Output the (x, y) coordinate of the center of the cell containing the given text.  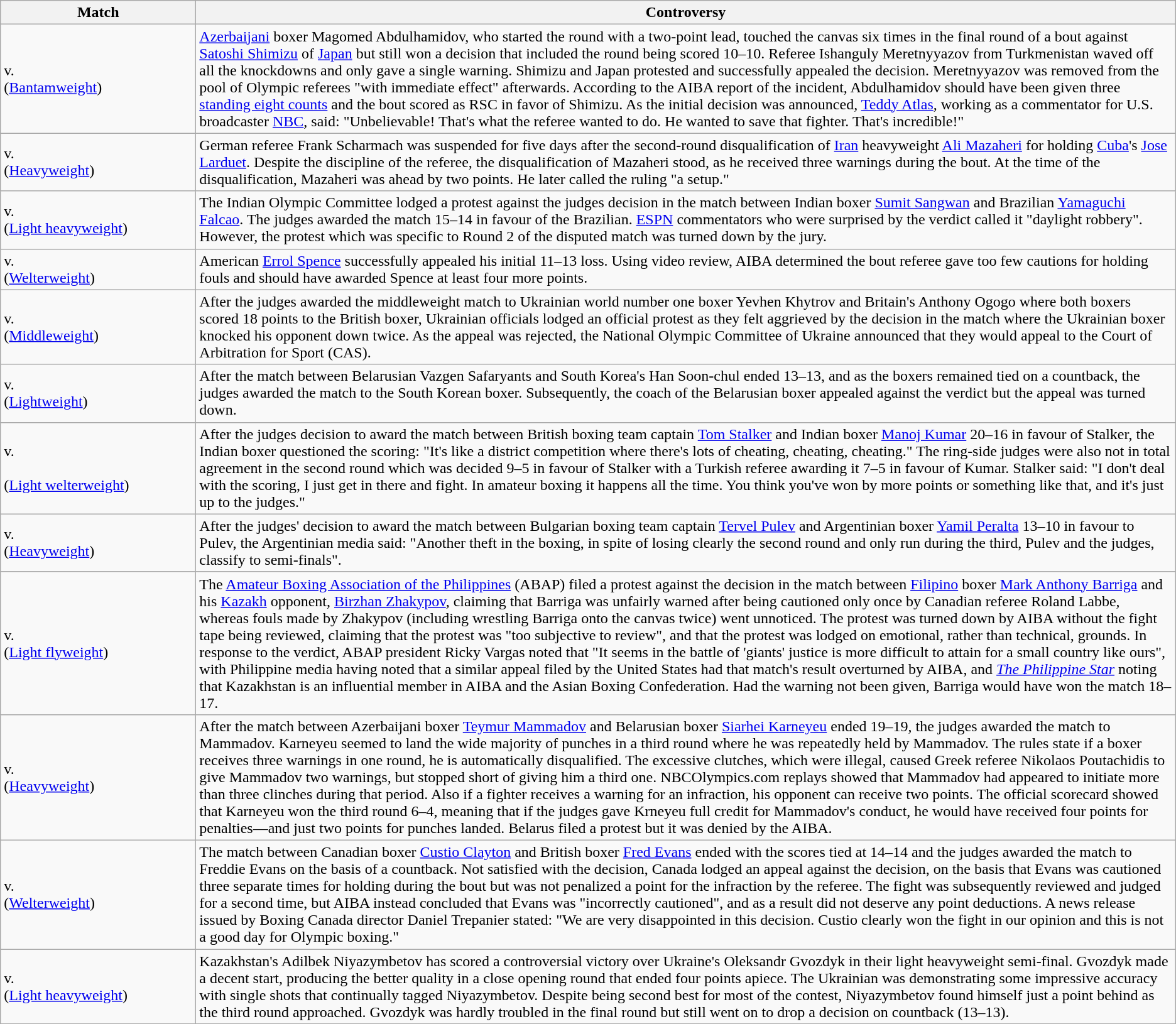
v. (Lightweight) (98, 393)
v. (Middleweight) (98, 327)
v. (Light flyweight) (98, 643)
Match (98, 13)
Controversy (686, 13)
v. (Bantamweight) (98, 79)
v.(Light welterweight) (98, 468)
